Return the (x, y) coordinate for the center point of the cell that contains the specified text.  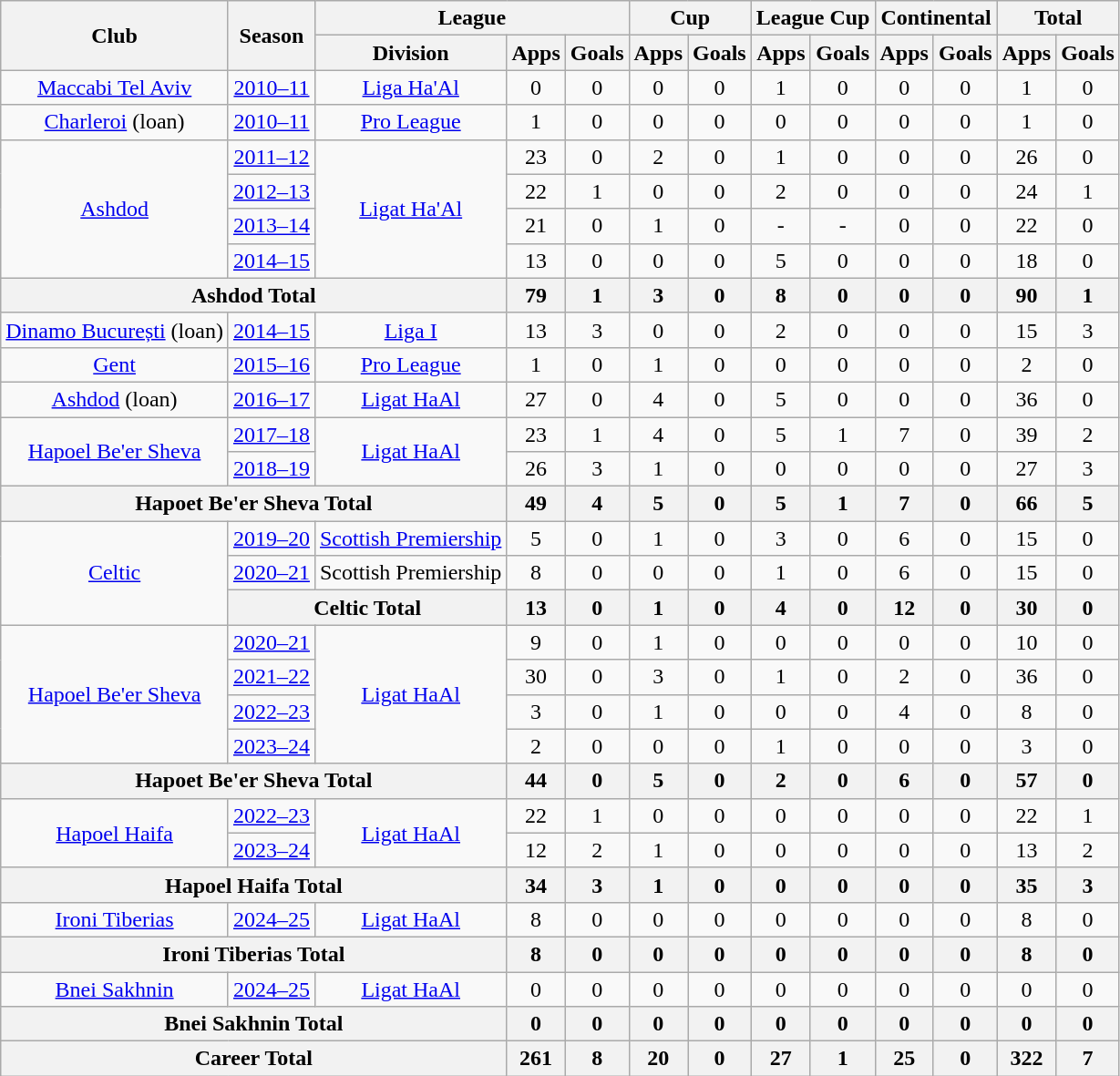
21 (536, 226)
44 (536, 781)
Total (1058, 18)
2012–13 (272, 191)
Maccabi Tel Aviv (115, 87)
2013–14 (272, 226)
39 (1026, 435)
Liga I (410, 330)
Cup (690, 18)
25 (904, 1059)
Charleroi (loan) (115, 122)
Ashdod (loan) (115, 399)
2019–20 (272, 538)
Celtic Total (366, 608)
Ligat Ha'Al (410, 209)
9 (536, 642)
Ashdod Total (253, 295)
Bnei Sakhnin (115, 989)
Ashdod (115, 209)
Ironi Tiberias Total (253, 954)
Season (272, 36)
Continental (936, 18)
Bnei Sakhnin Total (253, 1024)
20 (658, 1059)
2017–18 (272, 435)
90 (1026, 295)
261 (536, 1059)
Liga Ha'Al (410, 87)
League (472, 18)
322 (1026, 1059)
Hapoel Haifa (115, 833)
10 (1026, 642)
2018–19 (272, 469)
35 (1026, 885)
Career Total (253, 1059)
Ironi Tiberias (115, 919)
34 (536, 885)
Celtic (115, 573)
Gent (115, 364)
2021–22 (272, 677)
2011–12 (272, 157)
Hapoel Haifa Total (253, 885)
Dinamo București (loan) (115, 330)
2016–17 (272, 399)
66 (1026, 504)
18 (1026, 261)
Club (115, 36)
79 (536, 295)
League Cup (813, 18)
2015–16 (272, 364)
57 (1026, 781)
24 (1026, 191)
49 (536, 504)
Division (410, 53)
